Extract the [X, Y] coordinate from the center of the cell holding the provided text.  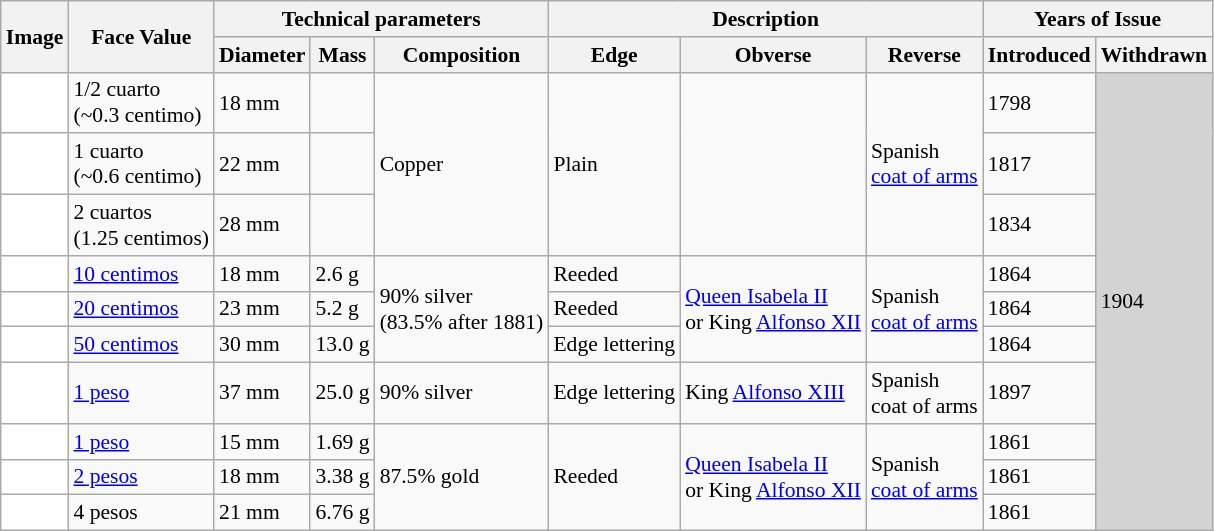
50 centimos [141, 345]
5.2 g [342, 309]
2.6 g [342, 274]
90% silver [462, 394]
Reverse [924, 55]
1817 [1040, 164]
10 centimos [141, 274]
1798 [1040, 102]
21 mm [262, 513]
90% silver (83.5% after 1881) [462, 310]
Copper [462, 164]
Spanishcoat of arms [924, 478]
2 cuartos (1.25 centimos) [141, 226]
87.5% gold [462, 478]
Diameter [262, 55]
3.38 g [342, 477]
Plain [614, 164]
Face Value [141, 36]
6.76 g [342, 513]
Mass [342, 55]
1834 [1040, 226]
2 pesos [141, 477]
22 mm [262, 164]
30 mm [262, 345]
37 mm [262, 394]
20 centimos [141, 309]
13.0 g [342, 345]
1/2 cuarto (~0.3 centimo) [141, 102]
25.0 g [342, 394]
23 mm [262, 309]
Withdrawn [1154, 55]
1 cuarto (~0.6 centimo) [141, 164]
28 mm [262, 226]
4 pesos [141, 513]
1897 [1040, 394]
1.69 g [342, 442]
15 mm [262, 442]
Introduced [1040, 55]
King Alfonso XIII [773, 394]
Image [35, 36]
1904 [1154, 301]
Technical parameters [381, 19]
Obverse [773, 55]
Edge [614, 55]
Years of Issue [1098, 19]
Composition [462, 55]
Description [765, 19]
